For the text-containing cell, return its midpoint in [x, y] coordinate format. 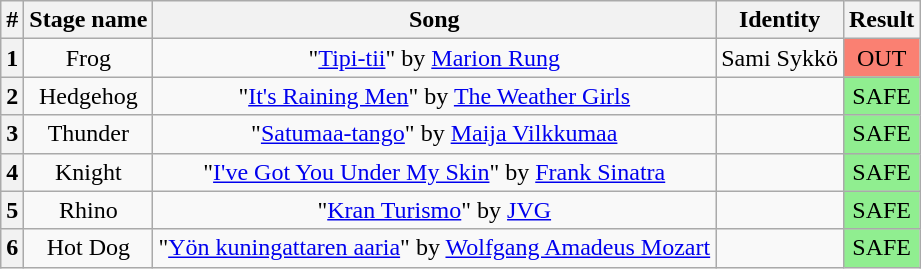
OUT [881, 58]
2 [12, 96]
1 [12, 58]
Frog [88, 58]
Knight [88, 172]
3 [12, 134]
5 [12, 210]
6 [12, 248]
Rhino [88, 210]
"It's Raining Men" by The Weather Girls [434, 96]
Thunder [88, 134]
Identity [780, 20]
"Kran Turismo" by JVG [434, 210]
Song [434, 20]
Result [881, 20]
"Satumaa-tango" by Maija Vilkkumaa [434, 134]
"Tipi-tii" by Marion Rung [434, 58]
"Yön kuningattaren aaria" by Wolfgang Amadeus Mozart [434, 248]
Hedgehog [88, 96]
"I've Got You Under My Skin" by Frank Sinatra [434, 172]
Hot Dog [88, 248]
4 [12, 172]
# [12, 20]
Sami Sykkö [780, 58]
Stage name [88, 20]
